Extract the [X, Y] coordinate from the center of the cell holding the provided text.  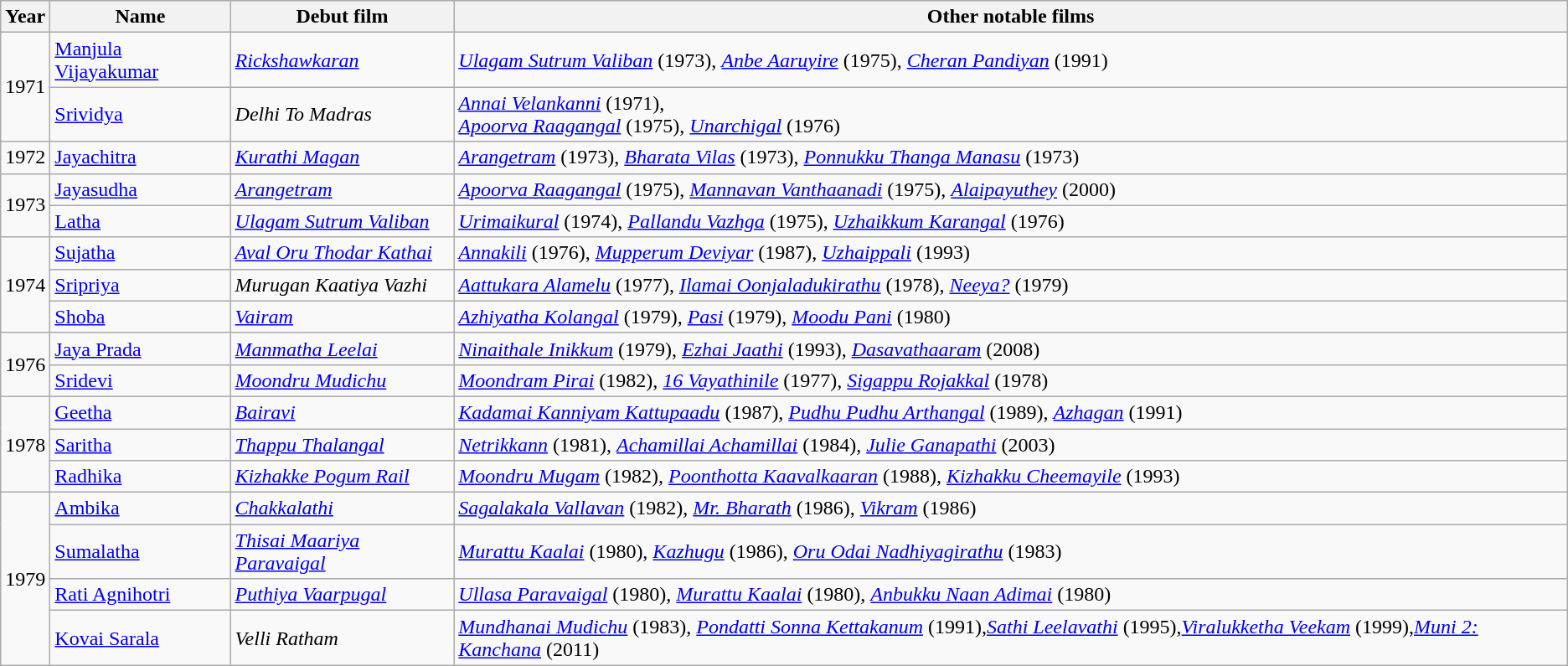
Aattukara Alamelu (1977), Ilamai Oonjaladukirathu (1978), Neeya? (1979) [1010, 285]
Kizhakke Pogum Rail [342, 477]
Delhi To Madras [342, 114]
Azhiyatha Kolangal (1979), Pasi (1979), Moodu Pani (1980) [1010, 317]
Mundhanai Mudichu (1983), Pondatti Sonna Kettakanum (1991),Sathi Leelavathi (1995),Viralukketha Veekam (1999),Muni 2: Kanchana (2011) [1010, 638]
Urimaikural (1974), Pallandu Vazhga (1975), Uzhaikkum Karangal (1976) [1010, 221]
Netrikkann (1981), Achamillai Achamillai (1984), Julie Ganapathi (2003) [1010, 445]
Ulagam Sutrum Valiban [342, 221]
Bairavi [342, 412]
1976 [25, 364]
Arangetram (1973), Bharata Vilas (1973), Ponnukku Thanga Manasu (1973) [1010, 157]
Sumalatha [141, 551]
Other notable films [1010, 17]
Sujatha [141, 253]
Rati Agnihotri [141, 595]
1974 [25, 285]
Sagalakala Vallavan (1982), Mr. Bharath (1986), Vikram (1986) [1010, 509]
Name [141, 17]
Manmatha Leelai [342, 348]
Murugan Kaatiya Vazhi [342, 285]
Vairam [342, 317]
Kadamai Kanniyam Kattupaadu (1987), Pudhu Pudhu Arthangal (1989), Azhagan (1991) [1010, 412]
Jayachitra [141, 157]
Arangetram [342, 189]
Moondram Pirai (1982), 16 Vayathinile (1977), Sigappu Rojakkal (1978) [1010, 380]
Saritha [141, 445]
Annakili (1976), Mupperum Deviyar (1987), Uzhaippali (1993) [1010, 253]
Ulagam Sutrum Valiban (1973), Anbe Aaruyire (1975), Cheran Pandiyan (1991) [1010, 60]
Debut film [342, 17]
Jaya Prada [141, 348]
Year [25, 17]
Ullasa Paravaigal (1980), Murattu Kaalai (1980), Anbukku Naan Adimai (1980) [1010, 595]
Shoba [141, 317]
Radhika [141, 477]
Apoorva Raagangal (1975), Mannavan Vanthaanadi (1975), Alaipayuthey (2000) [1010, 189]
Ninaithale Inikkum (1979), Ezhai Jaathi (1993), Dasavathaaram (2008) [1010, 348]
1972 [25, 157]
Thisai Maariya Paravaigal [342, 551]
Velli Ratham [342, 638]
Sripriya [141, 285]
Thappu Thalangal [342, 445]
1973 [25, 205]
Jayasudha [141, 189]
Geetha [141, 412]
Rickshawkaran [342, 60]
Moondru Mugam (1982), Poonthotta Kaavalkaaran (1988), Kizhakku Cheemayile (1993) [1010, 477]
1979 [25, 579]
Kurathi Magan [342, 157]
Annai Velankanni (1971), Apoorva Raagangal (1975), Unarchigal (1976) [1010, 114]
Chakkalathi [342, 509]
Latha [141, 221]
1978 [25, 444]
Sridevi [141, 380]
Srividya [141, 114]
Puthiya Vaarpugal [342, 595]
Aval Oru Thodar Kathai [342, 253]
Ambika [141, 509]
Kovai Sarala [141, 638]
Moondru Mudichu [342, 380]
Murattu Kaalai (1980), Kazhugu (1986), Oru Odai Nadhiyagirathu (1983) [1010, 551]
Manjula Vijayakumar [141, 60]
1971 [25, 87]
